Extract the (x, y) coordinate from the center of the cell holding the provided text.  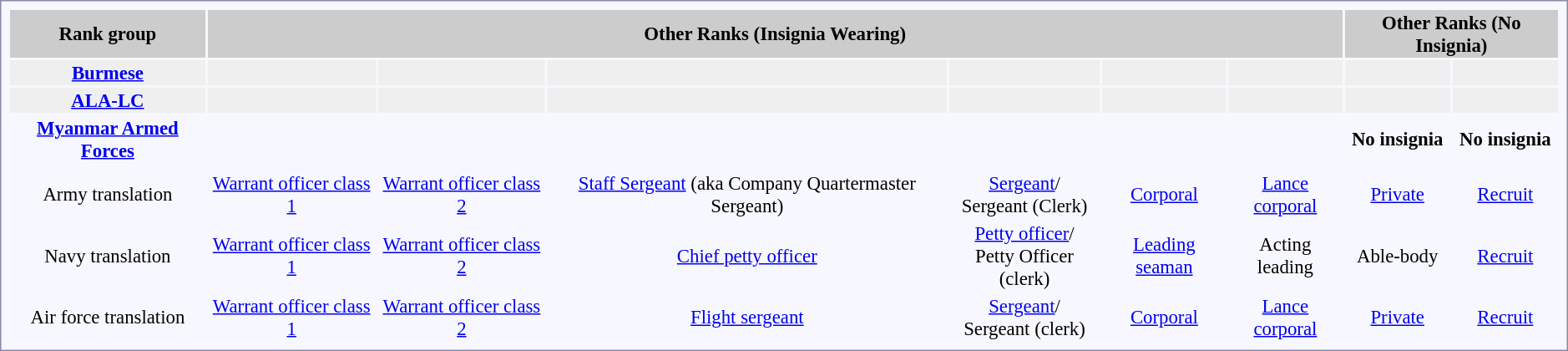
Sergeant/Sergeant (clerk) (1024, 318)
Staff Sergeant (aka Company Quartermaster Sergeant) (746, 194)
Acting leading (1285, 256)
Leading seaman (1165, 256)
Chief petty officer (746, 256)
Myanmar Armed Forces (108, 139)
Flight sergeant (746, 318)
Other Ranks (No Insignia) (1451, 33)
Able-body (1398, 256)
Other Ranks (Insignia Wearing) (775, 33)
Army translation (108, 194)
Rank group (108, 33)
Sergeant/Sergeant (Clerk) (1024, 194)
Petty officer/ Petty Officer (clerk) (1024, 256)
Burmese (108, 73)
ALA-LC (108, 100)
Air force translation (108, 318)
Navy translation (108, 256)
